Identify which cell holds the provided text, then report its (x, y) central coordinate. 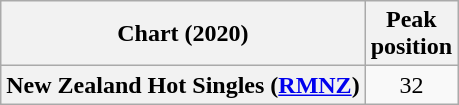
New Zealand Hot Singles (RMNZ) (183, 85)
Chart (2020) (183, 34)
Peakposition (411, 34)
32 (411, 85)
